Provide the [X, Y] coordinate of the cell's center where the given text is located.  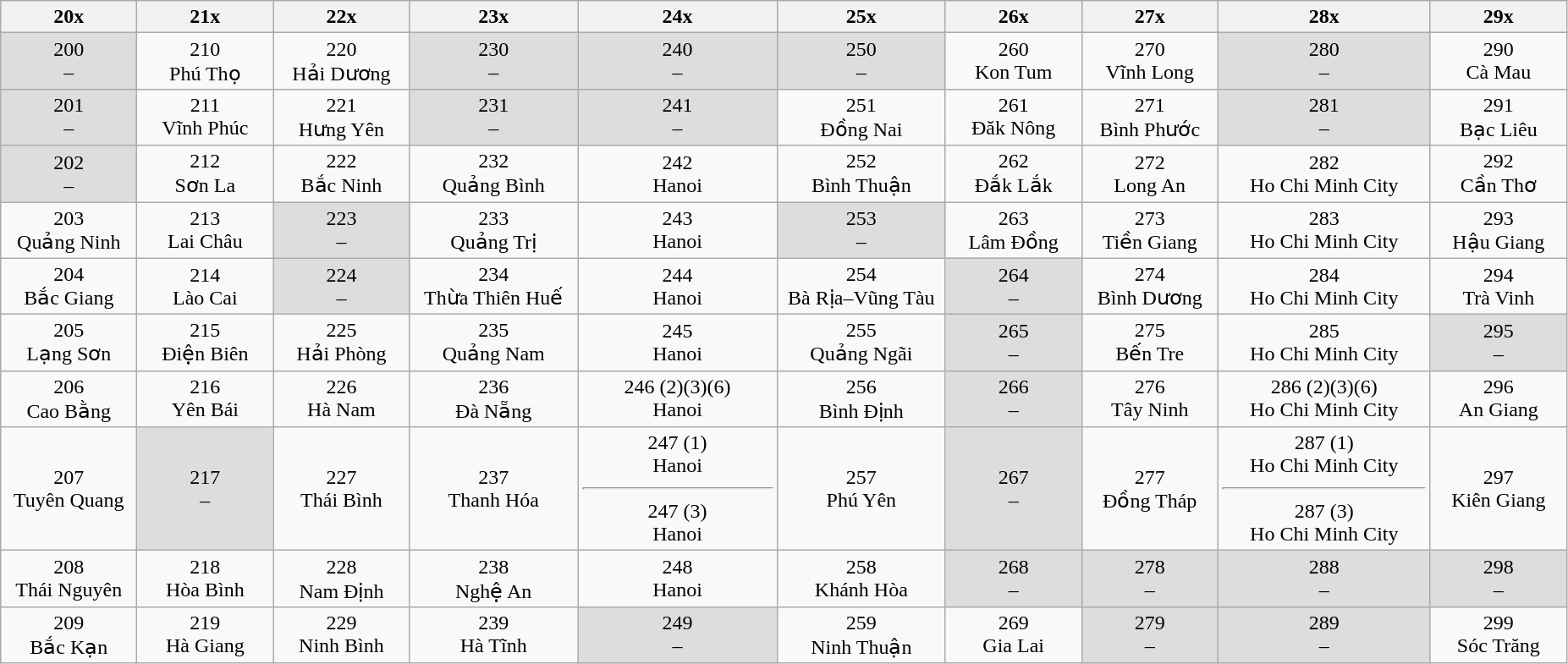
287 (1)Ho Chi Minh City287 (3)Ho Chi Minh City [1323, 489]
202– [69, 174]
277Đồng Tháp [1149, 489]
217– [205, 489]
254Bà Rịa–Vũng Tàu [861, 286]
214Lào Cai [205, 286]
24x [677, 17]
252Bình Thuận [861, 174]
224– [342, 286]
292Cần Thơ [1498, 174]
256Bình Định [861, 399]
23x [494, 17]
222Bắc Ninh [342, 174]
296An Giang [1498, 399]
200– [69, 61]
280– [1323, 61]
247 (1)Hanoi247 (3)Hanoi [677, 489]
260Kon Tum [1014, 61]
238Nghệ An [494, 579]
258Khánh Hòa [861, 579]
269Gia Lai [1014, 634]
295– [1498, 343]
274Bình Dương [1149, 286]
243Hanoi [677, 230]
299Sóc Trăng [1498, 634]
205Lạng Sơn [69, 343]
208Thái Nguyên [69, 579]
257Phú Yên [861, 489]
249– [677, 634]
219Hà Giang [205, 634]
251Đồng Nai [861, 117]
245Hanoi [677, 343]
273Tiền Giang [1149, 230]
227Thái Bình [342, 489]
204Bắc Giang [69, 286]
216Yên Bái [205, 399]
244Hanoi [677, 286]
215Điện Biên [205, 343]
285Ho Chi Minh City [1323, 343]
284Ho Chi Minh City [1323, 286]
240– [677, 61]
25x [861, 17]
250– [861, 61]
232Quảng Bình [494, 174]
262Đắk Lắk [1014, 174]
291Bạc Liêu [1498, 117]
223– [342, 230]
213Lai Châu [205, 230]
283Ho Chi Minh City [1323, 230]
21x [205, 17]
206Cao Bằng [69, 399]
231– [494, 117]
286 (2)(3)(6)Ho Chi Minh City [1323, 399]
237Thanh Hóa [494, 489]
207Tuyên Quang [69, 489]
234Thừa Thiên Huế [494, 286]
27x [1149, 17]
290Cà Mau [1498, 61]
278– [1149, 579]
20x [69, 17]
282Ho Chi Minh City [1323, 174]
229Ninh Bình [342, 634]
228Nam Định [342, 579]
248Hanoi [677, 579]
255Quảng Ngãi [861, 343]
29x [1498, 17]
263Lâm Đồng [1014, 230]
268– [1014, 579]
293Hậu Giang [1498, 230]
253– [861, 230]
264– [1014, 286]
297Kiên Giang [1498, 489]
265– [1014, 343]
211Vĩnh Phúc [205, 117]
289– [1323, 634]
239Hà Tĩnh [494, 634]
235Quảng Nam [494, 343]
246 (2)(3)(6)Hanoi [677, 399]
271Bình Phước [1149, 117]
281– [1323, 117]
241– [677, 117]
270Vĩnh Long [1149, 61]
259Ninh Thuận [861, 634]
242Hanoi [677, 174]
294Trà Vinh [1498, 286]
201– [69, 117]
218Hòa Bình [205, 579]
212Sơn La [205, 174]
210Phú Thọ [205, 61]
298– [1498, 579]
275Bến Tre [1149, 343]
267– [1014, 489]
236Đà Nẵng [494, 399]
233Quảng Trị [494, 230]
226Hà Nam [342, 399]
272Long An [1149, 174]
288– [1323, 579]
225Hải Phòng [342, 343]
221Hưng Yên [342, 117]
261Đăk Nông [1014, 117]
22x [342, 17]
279– [1149, 634]
230– [494, 61]
203Quảng Ninh [69, 230]
209Bắc Kạn [69, 634]
220Hải Dương [342, 61]
266– [1014, 399]
26x [1014, 17]
28x [1323, 17]
276Tây Ninh [1149, 399]
